For the text-containing cell, return its midpoint in (x, y) coordinate format. 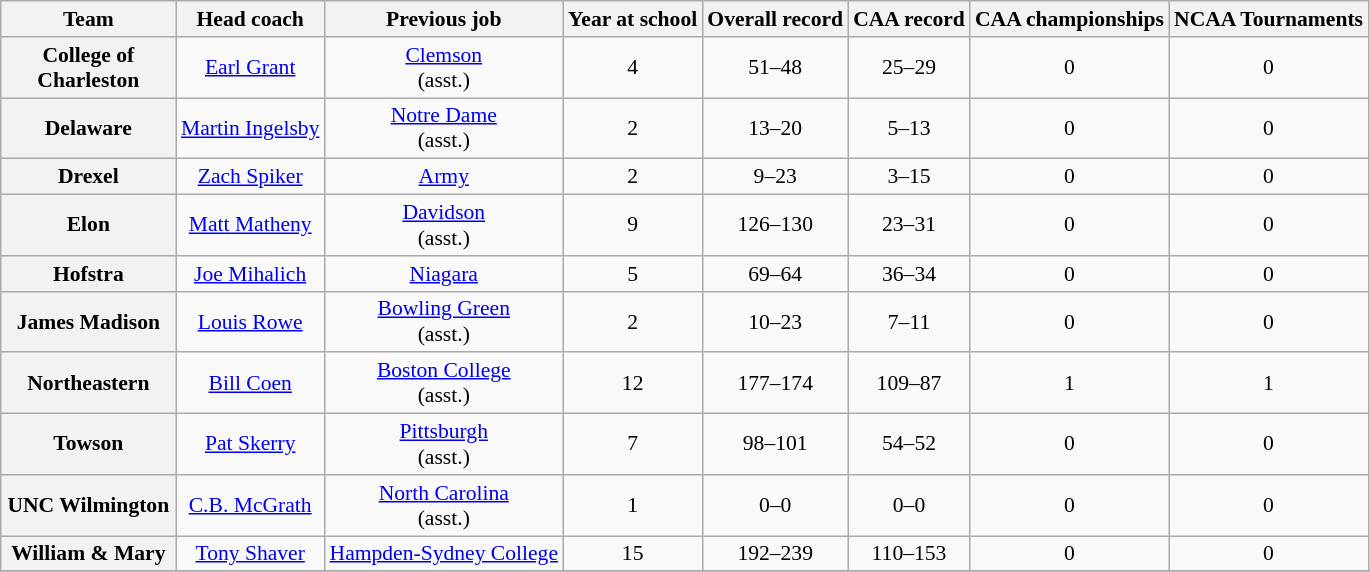
Previous job (444, 19)
Year at school (632, 19)
51–48 (775, 68)
54–52 (909, 444)
James Madison (88, 322)
13–20 (775, 128)
William & Mary (88, 554)
Elon (88, 226)
Davidson(asst.) (444, 226)
Hampden-Sydney College (444, 554)
Joe Mihalich (250, 274)
Northeastern (88, 384)
192–239 (775, 554)
23–31 (909, 226)
177–174 (775, 384)
98–101 (775, 444)
Notre Dame(asst.) (444, 128)
Towson (88, 444)
Zach Spiker (250, 177)
College of Charleston (88, 68)
110–153 (909, 554)
Matt Matheny (250, 226)
7–11 (909, 322)
126–130 (775, 226)
Martin Ingelsby (250, 128)
Niagara (444, 274)
Team (88, 19)
Drexel (88, 177)
North Carolina(asst.) (444, 506)
Overall record (775, 19)
4 (632, 68)
CAA championships (1070, 19)
3–15 (909, 177)
10–23 (775, 322)
Clemson(asst.) (444, 68)
UNC Wilmington (88, 506)
109–87 (909, 384)
Pittsburgh(asst.) (444, 444)
Boston College(asst.) (444, 384)
69–64 (775, 274)
25–29 (909, 68)
Bowling Green(asst.) (444, 322)
Hofstra (88, 274)
Earl Grant (250, 68)
5–13 (909, 128)
Bill Coen (250, 384)
36–34 (909, 274)
12 (632, 384)
Louis Rowe (250, 322)
Head coach (250, 19)
15 (632, 554)
Pat Skerry (250, 444)
Delaware (88, 128)
NCAA Tournaments (1268, 19)
Tony Shaver (250, 554)
9–23 (775, 177)
9 (632, 226)
Army (444, 177)
5 (632, 274)
C.B. McGrath (250, 506)
CAA record (909, 19)
7 (632, 444)
